Detect which cell encompasses the target text, then output its (x, y) center coordinate. 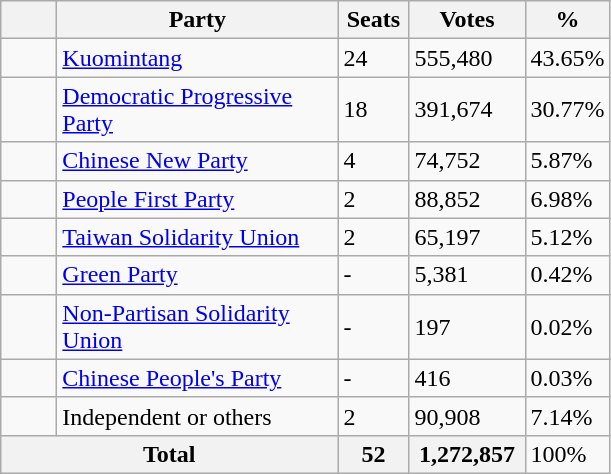
0.42% (568, 275)
0.03% (568, 378)
7.14% (568, 416)
Party (198, 20)
People First Party (198, 199)
5.87% (568, 161)
90,908 (467, 416)
Green Party (198, 275)
24 (374, 58)
1,272,857 (467, 454)
416 (467, 378)
4 (374, 161)
18 (374, 110)
555,480 (467, 58)
65,197 (467, 237)
Non-Partisan Solidarity Union (198, 326)
Independent or others (198, 416)
88,852 (467, 199)
6.98% (568, 199)
5,381 (467, 275)
52 (374, 454)
Votes (467, 20)
Kuomintang (198, 58)
0.02% (568, 326)
74,752 (467, 161)
391,674 (467, 110)
Democratic Progressive Party (198, 110)
Chinese People's Party (198, 378)
Chinese New Party (198, 161)
% (568, 20)
Taiwan Solidarity Union (198, 237)
5.12% (568, 237)
Total (170, 454)
100% (568, 454)
43.65% (568, 58)
30.77% (568, 110)
197 (467, 326)
Seats (374, 20)
